Scan for the cell matching the given text and deliver its (X, Y) coordinate at center. 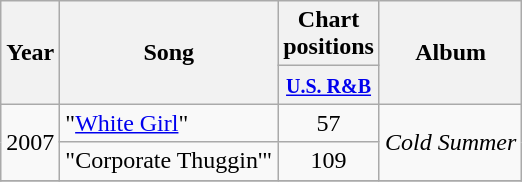
Song (169, 52)
Album (450, 52)
"Corporate Thuggin'" (169, 161)
109 (329, 161)
"White Girl" (169, 123)
U.S. R&B (329, 85)
Cold Summer (450, 142)
57 (329, 123)
2007 (30, 142)
Year (30, 52)
Chart positions (329, 34)
